Return [x, y] of the center of cell containing provided text 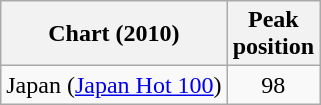
Chart (2010) [114, 34]
Japan (Japan Hot 100) [114, 85]
98 [273, 85]
Peakposition [273, 34]
